Extract the [x, y] coordinate from the center of the cell holding the provided text.  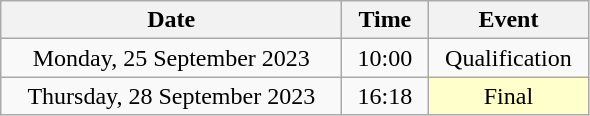
Qualification [508, 58]
16:18 [385, 96]
Monday, 25 September 2023 [172, 58]
Event [508, 20]
10:00 [385, 58]
Final [508, 96]
Date [172, 20]
Thursday, 28 September 2023 [172, 96]
Time [385, 20]
